Locate the cell with the specified text and output its [X, Y] center coordinate. 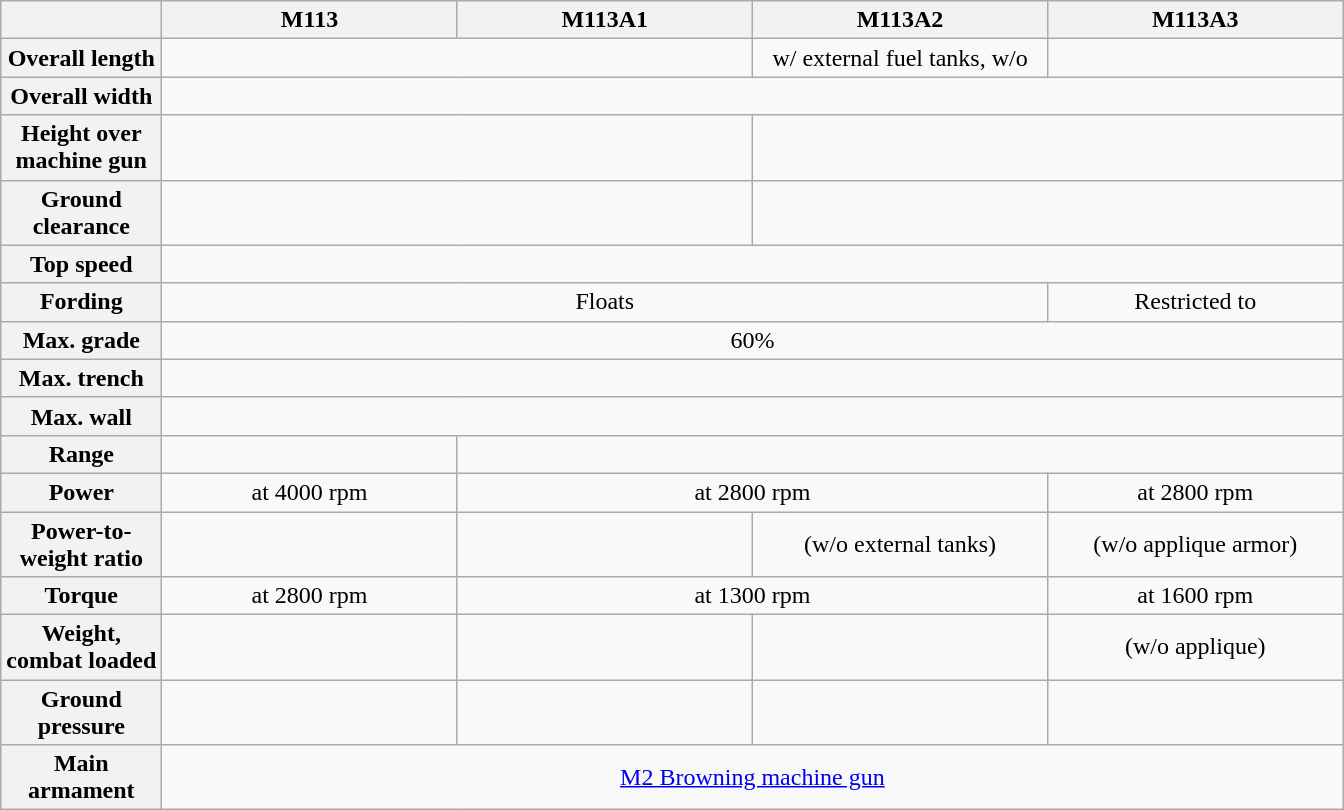
M113A1 [604, 20]
at 4000 rpm [310, 492]
(w/o external tanks) [900, 544]
(w/o applique armor) [1196, 544]
Ground pressure [82, 712]
Weight, combat loaded [82, 648]
60% [752, 340]
Height over machine gun [82, 148]
Range [82, 454]
Max. wall [82, 416]
Max. trench [82, 378]
w/ external fuel tanks, w/o [900, 58]
Fording [82, 302]
Power-to-weight ratio [82, 544]
(w/o applique) [1196, 648]
Torque [82, 596]
Restricted to [1196, 302]
M113 [310, 20]
Power [82, 492]
M2 Browning machine gun [752, 778]
Top speed [82, 264]
at 1600 rpm [1196, 596]
M113A2 [900, 20]
Overall length [82, 58]
Overall width [82, 96]
at 1300 rpm [752, 596]
Max. grade [82, 340]
Floats [605, 302]
Ground clearance [82, 212]
M113A3 [1196, 20]
Main armament [82, 778]
